Identify which cell holds the provided text, then report its (x, y) central coordinate. 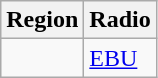
Region (42, 20)
Radio (120, 20)
EBU (120, 58)
